Provide the [X, Y] coordinate of the cell's center where the given text is located.  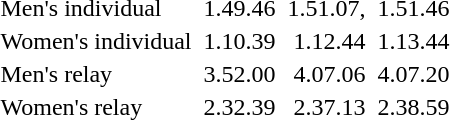
1.10.39 [240, 41]
4.07.06 [326, 74]
3.52.00 [240, 74]
1.12.44 [326, 41]
